Extract the (X, Y) coordinate from the center of the cell holding the provided text.  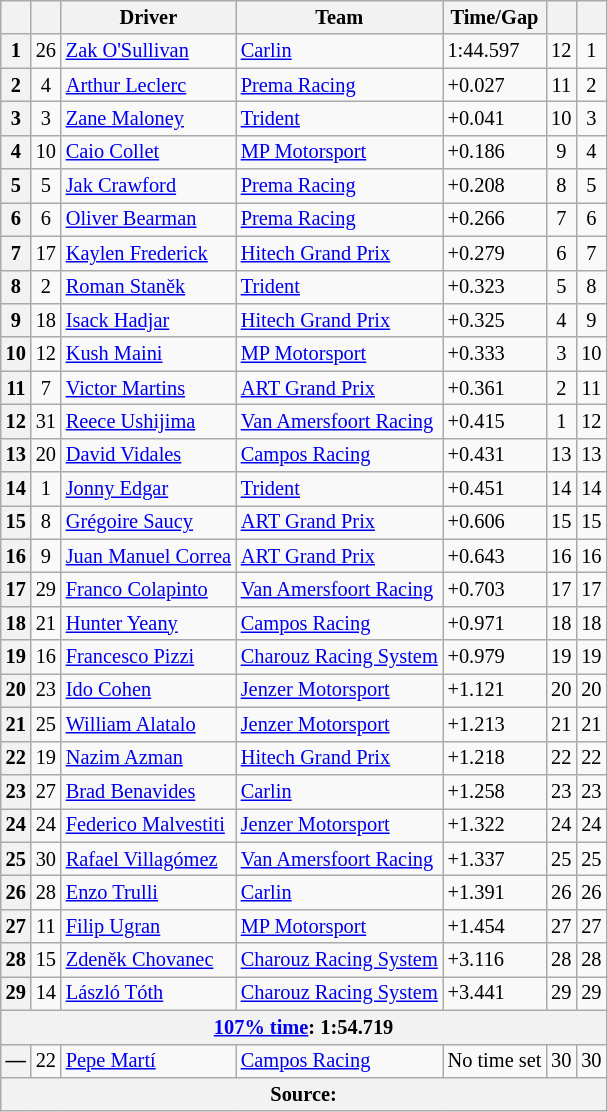
+0.266 (495, 219)
Kaylen Frederick (148, 253)
Zdeněk Chovanec (148, 960)
+0.415 (495, 421)
Source: (304, 1094)
31 (46, 421)
+0.325 (495, 320)
Victor Martins (148, 388)
+0.971 (495, 623)
+1.213 (495, 724)
David Vidales (148, 455)
+1.258 (495, 791)
Team (340, 17)
+0.279 (495, 253)
Federico Malvestiti (148, 825)
+0.451 (495, 489)
Time/Gap (495, 17)
Arthur Leclerc (148, 85)
Caio Collet (148, 152)
Brad Benavides (148, 791)
+1.454 (495, 926)
Driver (148, 17)
+0.208 (495, 186)
Francesco Pizzi (148, 657)
Roman Staněk (148, 287)
Zak O'Sullivan (148, 51)
Juan Manuel Correa (148, 556)
+0.186 (495, 152)
Isack Hadjar (148, 320)
William Alatalo (148, 724)
+0.431 (495, 455)
+0.979 (495, 657)
Rafael Villagómez (148, 859)
1:44.597 (495, 51)
Jonny Edgar (148, 489)
László Tóth (148, 993)
+1.391 (495, 892)
+0.361 (495, 388)
Nazim Azman (148, 758)
+0.333 (495, 354)
+0.027 (495, 85)
Jak Crawford (148, 186)
+0.041 (495, 118)
Kush Maini (148, 354)
+1.218 (495, 758)
Zane Maloney (148, 118)
+0.643 (495, 556)
Ido Cohen (148, 690)
+0.703 (495, 589)
+0.323 (495, 287)
+1.322 (495, 825)
Grégoire Saucy (148, 522)
+3.116 (495, 960)
Oliver Bearman (148, 219)
107% time: 1:54.719 (304, 1027)
Reece Ushijima (148, 421)
Pepe Martí (148, 1061)
+1.121 (495, 690)
Franco Colapinto (148, 589)
Hunter Yeany (148, 623)
+0.606 (495, 522)
— (16, 1061)
+3.441 (495, 993)
Filip Ugran (148, 926)
Enzo Trulli (148, 892)
+1.337 (495, 859)
No time set (495, 1061)
